Identify which cell holds the provided text, then report its [X, Y] central coordinate. 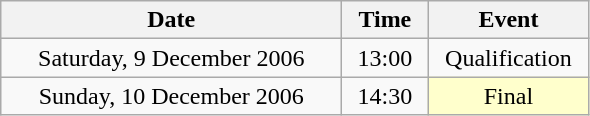
13:00 [385, 58]
Date [172, 20]
Sunday, 10 December 2006 [172, 96]
Qualification [508, 58]
14:30 [385, 96]
Event [508, 20]
Saturday, 9 December 2006 [172, 58]
Final [508, 96]
Time [385, 20]
